From the cell containing the given text, extract its center point as (X, Y) coordinate. 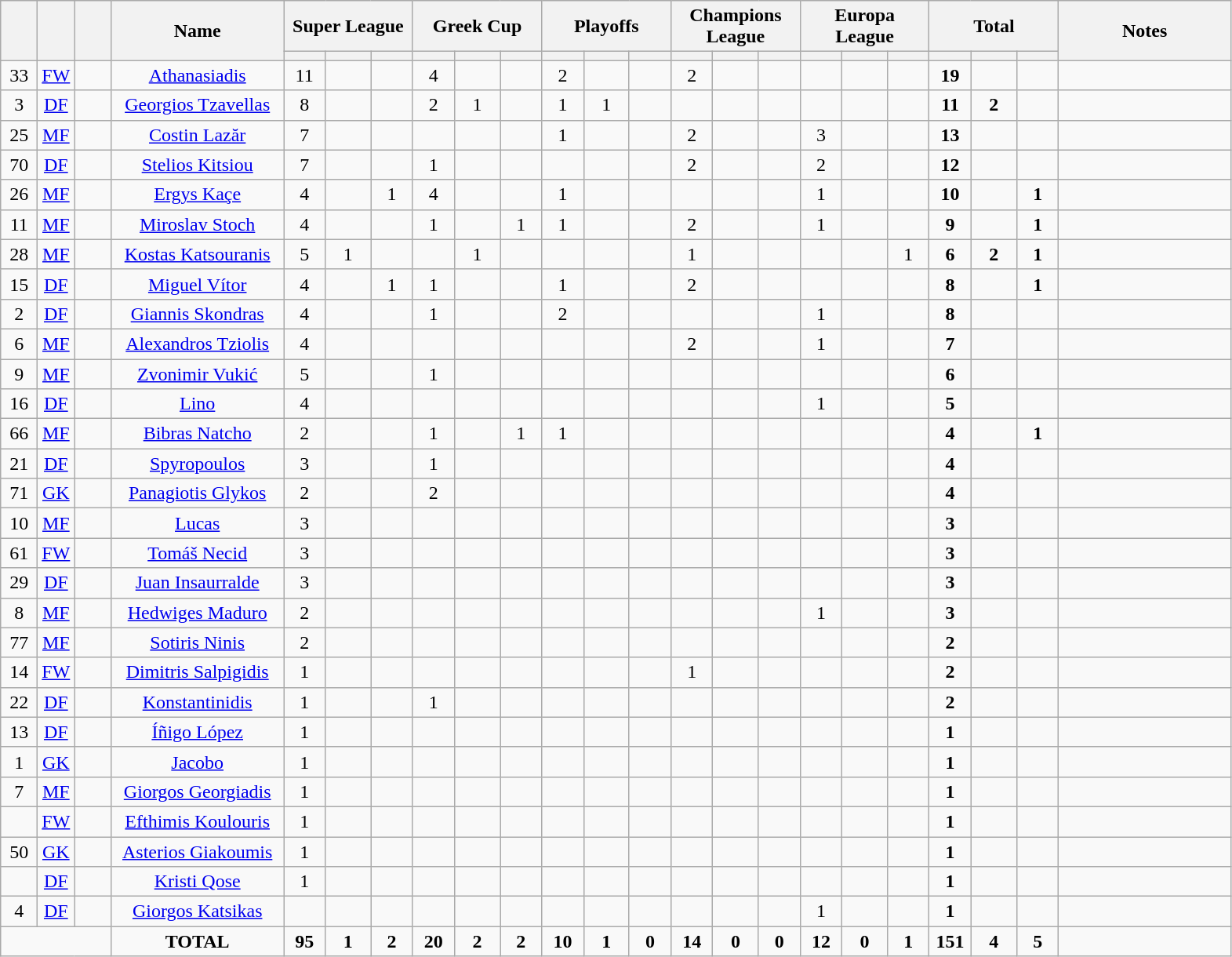
TOTAL (198, 941)
Bibras Natcho (198, 434)
Lucas (198, 523)
Ergys Kaçe (198, 195)
50 (19, 851)
Efthimis Koulouris (198, 821)
Dimitris Salpigidis (198, 672)
Jacobo (198, 762)
Alexandros Tziolis (198, 344)
Asterios Giakoumis (198, 851)
Lino (198, 404)
Georgios Tzavellas (198, 105)
Kostas Katsouranis (198, 254)
Tomáš Necid (198, 553)
29 (19, 583)
61 (19, 553)
Name (198, 31)
28 (19, 254)
Total (994, 27)
Sotiris Ninis (198, 642)
26 (19, 195)
Greek Cup (477, 27)
Juan Insaurralde (198, 583)
20 (433, 941)
21 (19, 464)
Champions League (736, 27)
Konstantinidis (198, 702)
Miroslav Stoch (198, 224)
Panagiotis Glykos (198, 493)
Zvonimir Vukić (198, 374)
33 (19, 75)
Athanasiadis (198, 75)
Stelios Kitsiou (198, 165)
151 (950, 941)
Costin Lazăr (198, 135)
Super League (348, 27)
Hedwiges Maduro (198, 613)
Notes (1145, 31)
66 (19, 434)
Miguel Vítor (198, 284)
71 (19, 493)
Playoffs (607, 27)
16 (19, 404)
Íñigo López (198, 732)
25 (19, 135)
Europa League (864, 27)
22 (19, 702)
Spyropoulos (198, 464)
Giorgos Georgiadis (198, 791)
95 (304, 941)
Giannis Skondras (198, 314)
Kristi Qose (198, 882)
Giorgos Katsikas (198, 912)
70 (19, 165)
77 (19, 642)
15 (19, 284)
19 (950, 75)
